Return the (X, Y) coordinate for the center point of the cell that contains the specified text.  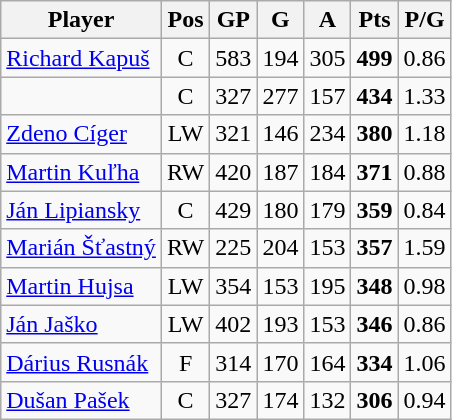
306 (374, 400)
346 (374, 324)
402 (234, 324)
194 (280, 58)
305 (328, 58)
0.84 (424, 210)
583 (234, 58)
170 (280, 362)
174 (280, 400)
Player (82, 20)
195 (328, 286)
1.59 (424, 248)
1.33 (424, 96)
371 (374, 172)
F (185, 362)
225 (234, 248)
179 (328, 210)
Marián Šťastný (82, 248)
Martin Kuľha (82, 172)
Martin Hujsa (82, 286)
499 (374, 58)
354 (234, 286)
132 (328, 400)
P/G (424, 20)
357 (374, 248)
420 (234, 172)
180 (280, 210)
429 (234, 210)
Zdeno Cíger (82, 134)
277 (280, 96)
187 (280, 172)
146 (280, 134)
359 (374, 210)
Ján Jaško (82, 324)
348 (374, 286)
184 (328, 172)
1.06 (424, 362)
G (280, 20)
Ján Lipiansky (82, 210)
321 (234, 134)
314 (234, 362)
334 (374, 362)
Dárius Rusnák (82, 362)
0.88 (424, 172)
204 (280, 248)
1.18 (424, 134)
193 (280, 324)
A (328, 20)
0.98 (424, 286)
234 (328, 134)
0.94 (424, 400)
Dušan Pašek (82, 400)
434 (374, 96)
380 (374, 134)
157 (328, 96)
GP (234, 20)
Richard Kapuš (82, 58)
Pos (185, 20)
164 (328, 362)
Pts (374, 20)
